For the text-containing cell, return its midpoint in (x, y) coordinate format. 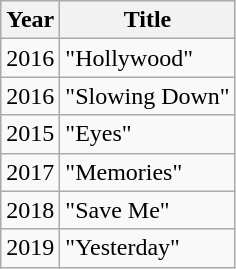
"Save Me" (148, 210)
Year (30, 20)
"Slowing Down" (148, 96)
2019 (30, 248)
2017 (30, 172)
"Memories" (148, 172)
2018 (30, 210)
"Yesterday" (148, 248)
"Eyes" (148, 134)
2015 (30, 134)
"Hollywood" (148, 58)
Title (148, 20)
